Capture the cell that displays the provided text and extract its (X, Y) central coordinate. 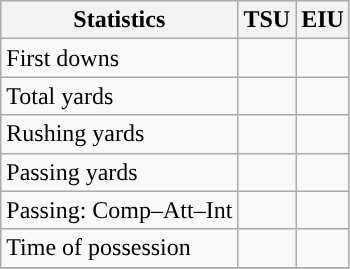
First downs (120, 58)
Rushing yards (120, 134)
Passing yards (120, 172)
Time of possession (120, 248)
TSU (267, 20)
Passing: Comp–Att–Int (120, 210)
Statistics (120, 20)
Total yards (120, 96)
EIU (323, 20)
